Pinpoint the cell where the given text exists, returning its (x, y) midpoint coordinate. 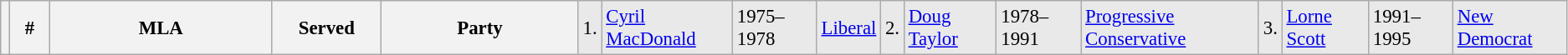
1991–1995 (1411, 28)
Cyril MacDonald (668, 28)
Progressive Conservative (1170, 28)
3. (1270, 28)
2. (893, 28)
1975–1978 (775, 28)
Lorne Scott (1325, 28)
New Democrat (1509, 28)
Served (326, 28)
1978–1991 (1039, 28)
Party (480, 28)
Liberal (848, 28)
# (29, 28)
1. (590, 28)
Doug Taylor (951, 28)
MLA (161, 28)
